Locate the cell with the specified text and output its [x, y] center coordinate. 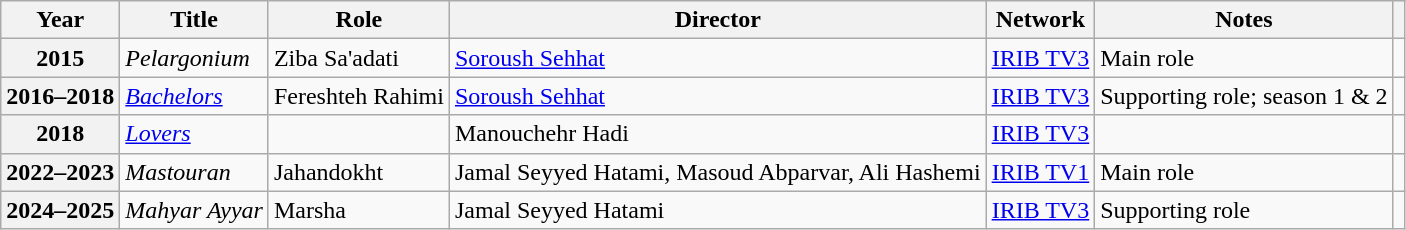
Ziba Sa'adati [358, 58]
Jamal Seyyed Hatami [718, 210]
Manouchehr Hadi [718, 134]
Network [1040, 20]
Mastouran [194, 172]
Fereshteh Rahimi [358, 96]
Supporting role [1244, 210]
Marsha [358, 210]
Pelargonium [194, 58]
Bachelors [194, 96]
2022–2023 [60, 172]
IRIB TV1 [1040, 172]
Director [718, 20]
Supporting role; season 1 & 2 [1244, 96]
Role [358, 20]
Mahyar Ayyar [194, 210]
2015 [60, 58]
2024–2025 [60, 210]
Jamal Seyyed Hatami, Masoud Abparvar, Ali Hashemi [718, 172]
Jahandokht [358, 172]
2018 [60, 134]
2016–2018 [60, 96]
Notes [1244, 20]
Lovers [194, 134]
Year [60, 20]
Title [194, 20]
